Identify which cell holds the provided text, then report its [x, y] central coordinate. 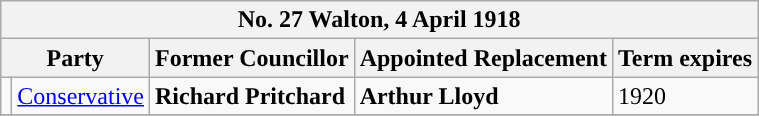
Term expires [684, 58]
Conservative [81, 96]
Richard Pritchard [252, 96]
Arthur Lloyd [483, 96]
No. 27 Walton, 4 April 1918 [380, 20]
Former Councillor [252, 58]
1920 [684, 96]
Appointed Replacement [483, 58]
Party [76, 58]
